Return the [X, Y] coordinate for the center point of the cell that contains the specified text.  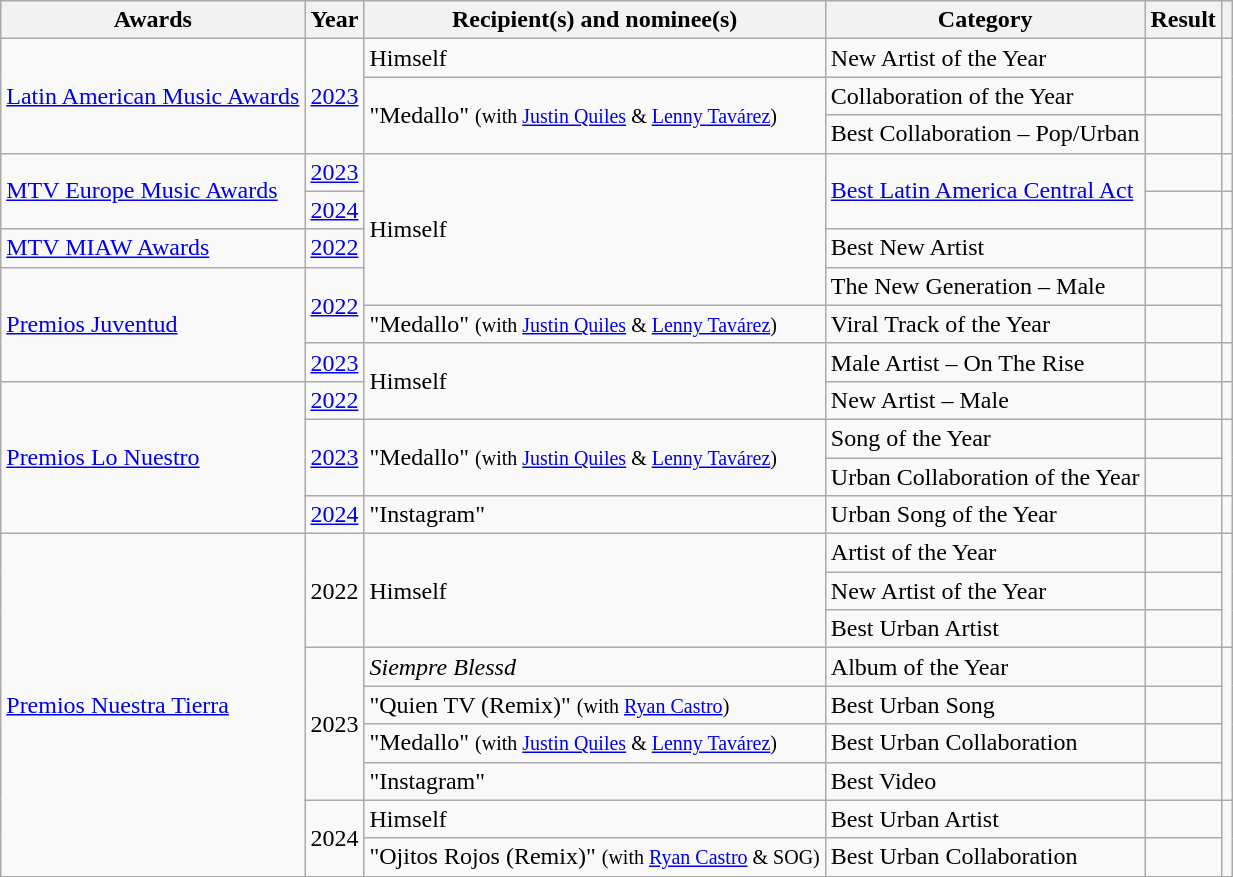
Premios Nuestra Tierra [153, 706]
Awards [153, 20]
Artist of the Year [985, 553]
Song of the Year [985, 438]
Result [1183, 20]
Best New Artist [985, 248]
Premios Juventud [153, 324]
Premios Lo Nuestro [153, 457]
Category [985, 20]
Best Video [985, 781]
Recipient(s) and nominee(s) [594, 20]
Album of the Year [985, 667]
Urban Song of the Year [985, 515]
Best Latin America Central Act [985, 191]
MTV MIAW Awards [153, 248]
Siempre Blessd [594, 667]
"Ojitos Rojos (Remix)" (with Ryan Castro & SOG) [594, 857]
Year [334, 20]
Male Artist – On The Rise [985, 362]
Best Collaboration – Pop/Urban [985, 134]
The New Generation – Male [985, 286]
Latin American Music Awards [153, 96]
Best Urban Song [985, 705]
"Quien TV (Remix)" (with Ryan Castro) [594, 705]
New Artist – Male [985, 400]
Viral Track of the Year [985, 324]
MTV Europe Music Awards [153, 191]
Collaboration of the Year [985, 96]
Urban Collaboration of the Year [985, 477]
